Return the [x, y] coordinate for the center point of the cell that contains the specified text.  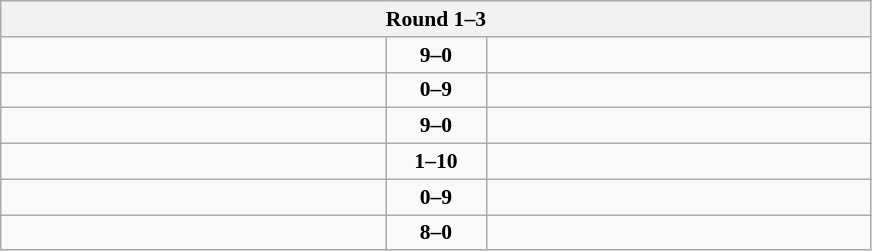
Round 1–3 [436, 19]
8–0 [436, 233]
1–10 [436, 162]
